Extract the (x, y) coordinate from the center of the cell holding the provided text.  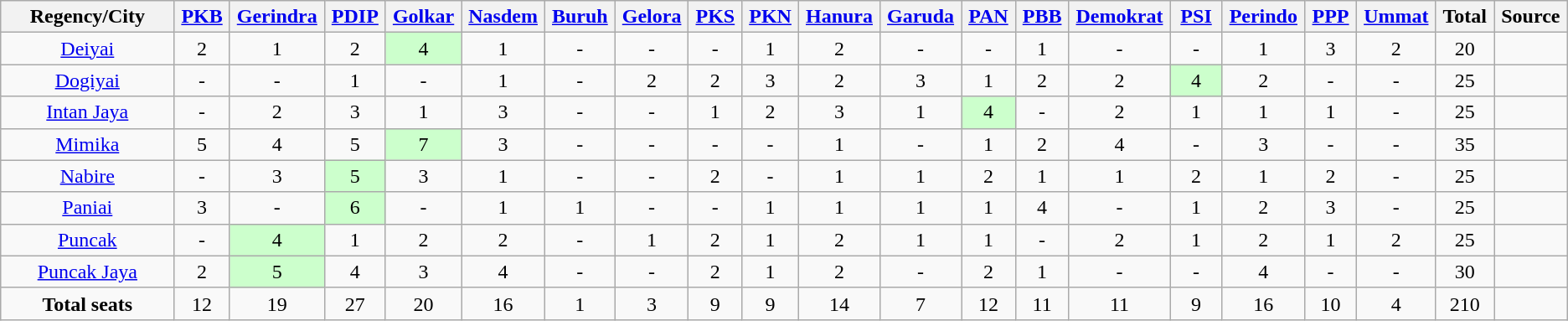
Garuda (921, 17)
19 (276, 303)
Buruh (580, 17)
Mimika (87, 144)
PDIP (355, 17)
27 (355, 303)
Paniai (87, 208)
Puncak (87, 240)
Source (1531, 17)
Hanura (839, 17)
Regency/City (87, 17)
30 (1465, 272)
PSI (1196, 17)
210 (1465, 303)
Ummat (1396, 17)
Dogiyai (87, 80)
Gerindra (276, 17)
Demokrat (1119, 17)
PKS (715, 17)
Deiyai (87, 49)
35 (1465, 144)
6 (355, 208)
Nasdem (503, 17)
PPP (1330, 17)
Golkar (423, 17)
PBB (1042, 17)
Intan Jaya (87, 112)
PKB (202, 17)
Perindo (1263, 17)
Total (1465, 17)
10 (1330, 303)
Gelora (652, 17)
PAN (988, 17)
Puncak Jaya (87, 272)
Nabire (87, 176)
PKN (771, 17)
14 (839, 303)
Total seats (87, 303)
